Find where the given text appears and provide that cell's center as [X, Y] coordinate. 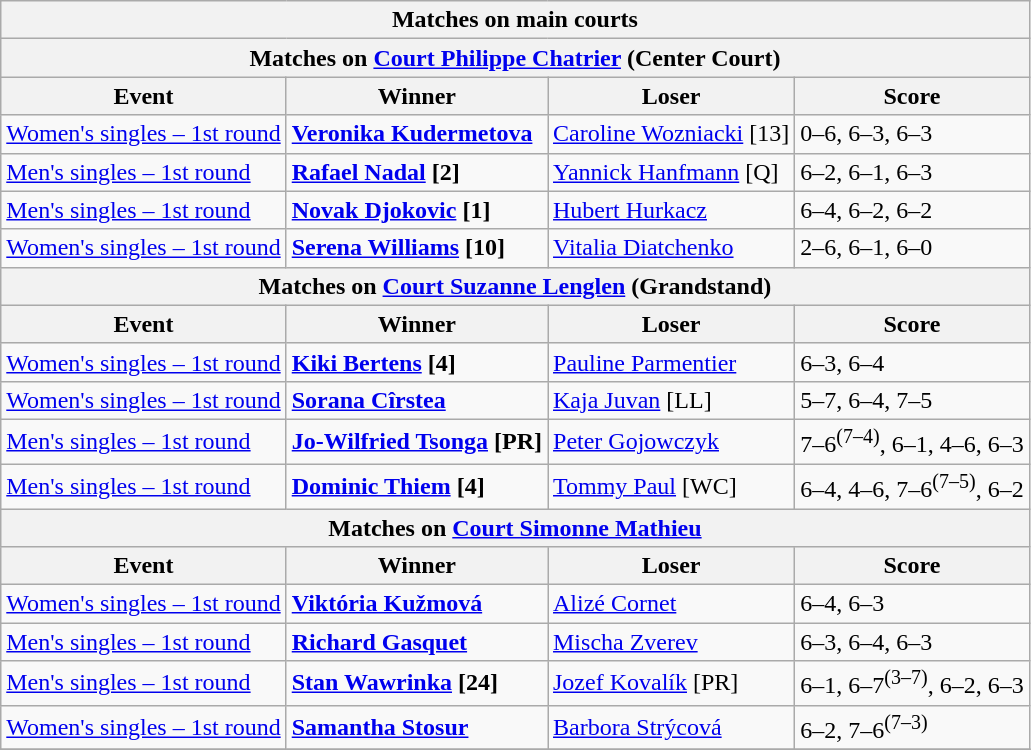
6–3, 6–4, 6–3 [912, 642]
Jo-Wilfried Tsonga [PR] [416, 442]
Matches on Court Philippe Chatrier (Center Court) [515, 58]
6–2, 7–6(7–3) [912, 728]
Richard Gasquet [416, 642]
Kaja Juvan [LL] [672, 400]
2–6, 6–1, 6–0 [912, 248]
0–6, 6–3, 6–3 [912, 134]
6–4, 4–6, 7–6(7–5), 6–2 [912, 486]
Kiki Bertens [4] [416, 362]
Viktória Kužmová [416, 604]
6–4, 6–3 [912, 604]
Alizé Cornet [672, 604]
Hubert Hurkacz [672, 210]
Yannick Hanfmann [Q] [672, 172]
Matches on Court Simonne Mathieu [515, 528]
6–3, 6–4 [912, 362]
Jozef Kovalík [PR] [672, 684]
6–2, 6–1, 6–3 [912, 172]
Pauline Parmentier [672, 362]
Tommy Paul [WC] [672, 486]
Stan Wawrinka [24] [416, 684]
Novak Djokovic [1] [416, 210]
Mischa Zverev [672, 642]
6–4, 6–2, 6–2 [912, 210]
5–7, 6–4, 7–5 [912, 400]
7–6(7–4), 6–1, 4–6, 6–3 [912, 442]
6–1, 6–7(3–7), 6–2, 6–3 [912, 684]
Veronika Kudermetova [416, 134]
Peter Gojowczyk [672, 442]
Rafael Nadal [2] [416, 172]
Samantha Stosur [416, 728]
Sorana Cîrstea [416, 400]
Matches on Court Suzanne Lenglen (Grandstand) [515, 286]
Barbora Strýcová [672, 728]
Matches on main courts [515, 20]
Serena Williams [10] [416, 248]
Dominic Thiem [4] [416, 486]
Caroline Wozniacki [13] [672, 134]
Vitalia Diatchenko [672, 248]
